Output the (x, y) coordinate of the center of the cell containing the given text.  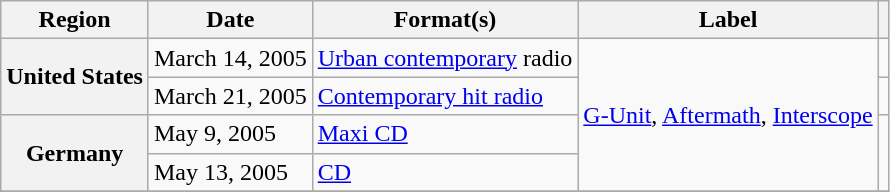
CD (445, 172)
Urban contemporary radio (445, 58)
May 13, 2005 (230, 172)
May 9, 2005 (230, 134)
March 14, 2005 (230, 58)
United States (75, 77)
Label (728, 20)
Germany (75, 153)
Format(s) (445, 20)
Maxi CD (445, 134)
Contemporary hit radio (445, 96)
March 21, 2005 (230, 96)
Date (230, 20)
G-Unit, Aftermath, Interscope (728, 115)
Region (75, 20)
